Find where the given text appears and provide that cell's center as [X, Y] coordinate. 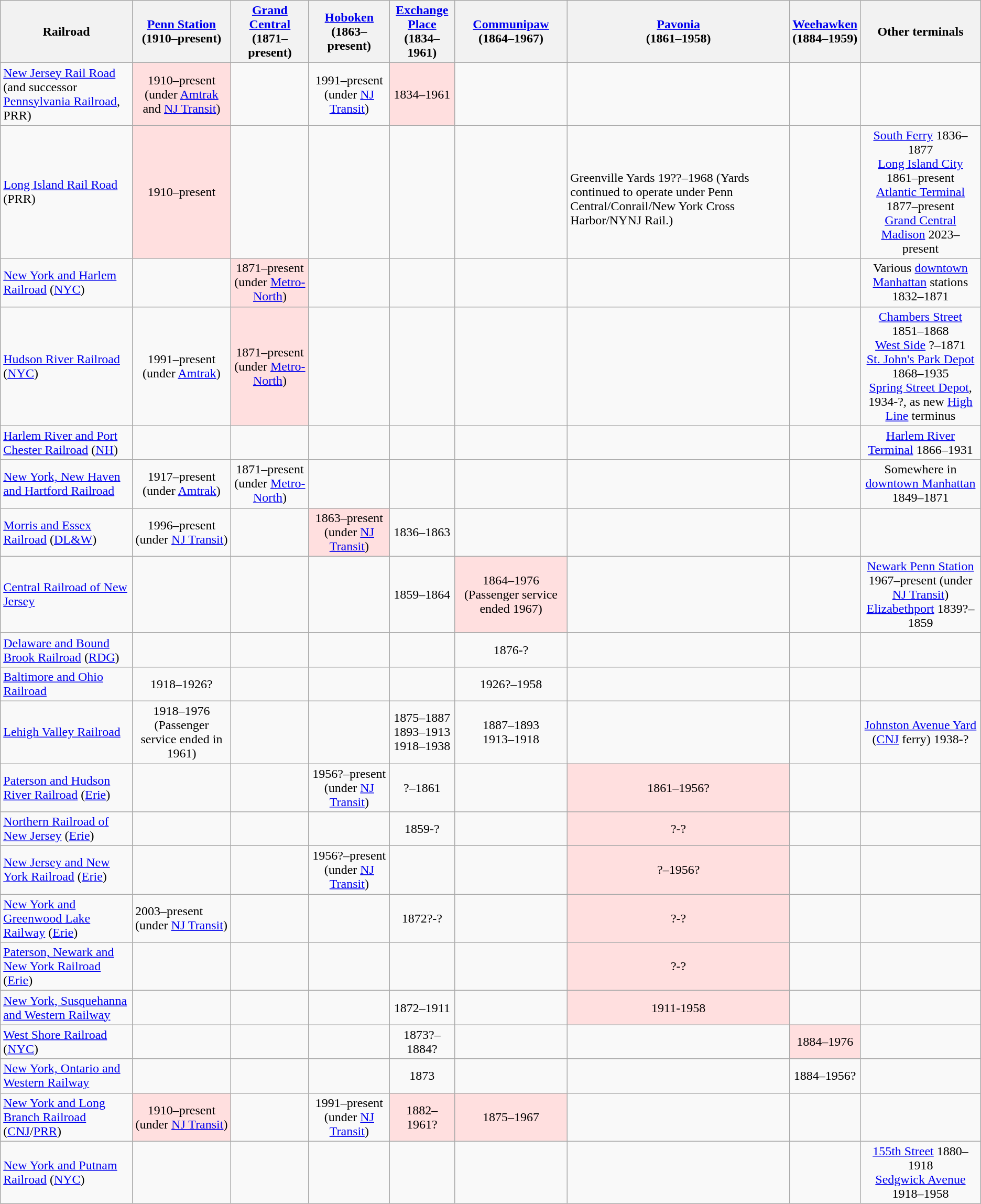
1836–1863 [422, 532]
1926?–1958 [510, 684]
Harlem River Terminal 1866–1931 [921, 442]
1918–1926? [181, 684]
1991–present (under Amtrak) [181, 366]
1996–present (under NJ Transit) [181, 532]
Grand Central(1871–present) [269, 31]
1887–18931913–1918 [510, 732]
1872–1911 [422, 1007]
Various downtown Manhattan stations 1832–1871 [921, 283]
Johnston Avenue Yard (CNJ ferry) 1938-? [921, 732]
1875–1967 [510, 1117]
South Ferry 1836–1877Long Island City 1861–presentAtlantic Terminal 1877–presentGrand Central Madison 2023–present [921, 192]
New York and Putnam Railroad (NYC) [67, 1172]
1859-? [422, 829]
Weehawken(1884–1959) [825, 31]
1910–present (under NJ Transit) [181, 1117]
West Shore Railroad (NYC) [67, 1042]
?–1861 [422, 787]
New York and Greenwood Lake Railway (Erie) [67, 918]
1910–present (under Amtrak and NJ Transit) [181, 94]
1882–1961? [422, 1117]
1873?–1884? [422, 1042]
155th Street 1880–1918Sedgwick Avenue 1918–1958 [921, 1172]
Long Island Rail Road (PRR) [67, 192]
1884–1976 [825, 1042]
1876-? [510, 650]
1917–present (under Amtrak) [181, 484]
Central Railroad of New Jersey [67, 594]
1875–18871893–19131918–1938 [422, 732]
New York, New Haven and Hartford Railroad [67, 484]
Exchange Place(1834–1961) [422, 31]
Newark Penn Station 1967–present (under NJ Transit)Elizabethport 1839?–1859 [921, 594]
Railroad [67, 31]
Penn Station(1910–present) [181, 31]
New Jersey and New York Railroad (Erie) [67, 870]
1834–1961 [422, 94]
1861–1956? [679, 787]
Chambers Street 1851–1868West Side ?–1871St. John's Park Depot 1868–1935Spring Street Depot, 1934-?, as new High Line terminus [921, 366]
Hoboken(1863–present) [349, 31]
Northern Railroad of New Jersey (Erie) [67, 829]
New York and Harlem Railroad (NYC) [67, 283]
Baltimore and Ohio Railroad [67, 684]
Lehigh Valley Railroad [67, 732]
Communipaw(1864–1967) [510, 31]
Paterson, Newark and New York Railroad (Erie) [67, 967]
Delaware and Bound Brook Railroad (RDG) [67, 650]
1864–1976 (Passenger service ended 1967) [510, 594]
1911-1958 [679, 1007]
1873 [422, 1076]
New Jersey Rail Road (and successor Pennsylvania Railroad, PRR) [67, 94]
1910–present [181, 192]
New York and Long Branch Railroad (CNJ/PRR) [67, 1117]
1863–present (under NJ Transit) [349, 532]
Other terminals [921, 31]
Hudson River Railroad (NYC) [67, 366]
Morris and Essex Railroad (DL&W) [67, 532]
1872?-? [422, 918]
1884–1956? [825, 1076]
?–1956? [679, 870]
Pavonia(1861–1958) [679, 31]
New York, Ontario and Western Railway [67, 1076]
2003–present (under NJ Transit) [181, 918]
Harlem River and Port Chester Railroad (NH) [67, 442]
1859–1864 [422, 594]
Paterson and Hudson River Railroad (Erie) [67, 787]
Greenville Yards 19??–1968 (Yards continued to operate under Penn Central/Conrail/New York Cross Harbor/NYNJ Rail.) [679, 192]
Somewhere in downtown Manhattan 1849–1871 [921, 484]
1918–1976 (Passenger service ended in 1961) [181, 732]
New York, Susquehanna and Western Railway [67, 1007]
